From the cell containing the given text, extract its center point as (x, y) coordinate. 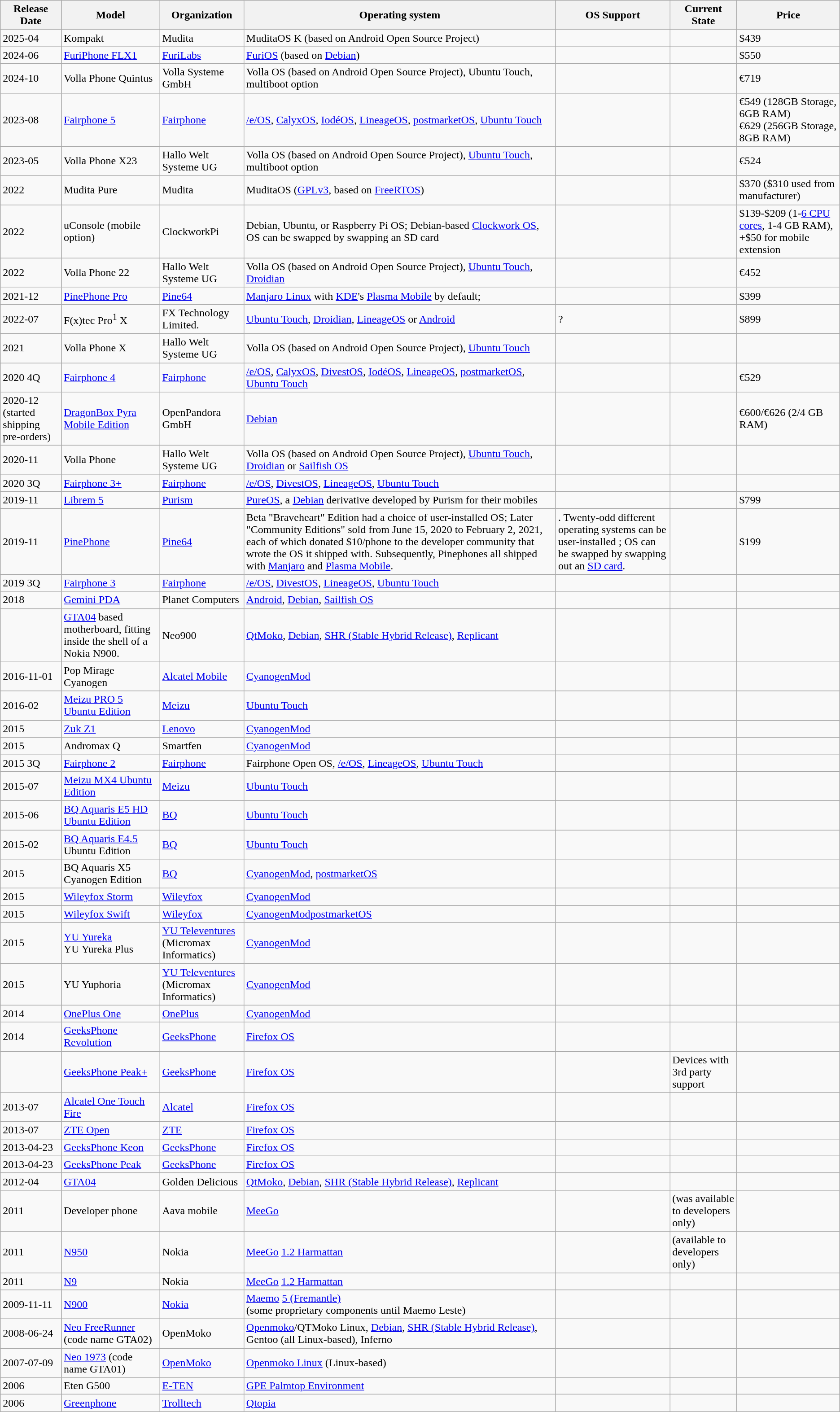
2008-06-24 (31, 1333)
Maemo 5 (Fremantle) (some proprietary components until Maemo Leste) (399, 1305)
2020 4Q (31, 377)
BQ Aquaris E4.5 Ubuntu Edition (110, 844)
$899 (788, 319)
Alcatel (202, 1107)
Alcatel Mobile (202, 677)
PinePhone Pro (110, 296)
ZTE (202, 1130)
Trolltech (202, 1403)
Volla Systeme GmbH (202, 78)
2020-11 (31, 460)
Eten G500 (110, 1386)
2019 3Q (31, 583)
Wileyfox Swift (110, 914)
Gemini PDA (110, 600)
2015 3Q (31, 763)
2016-02 (31, 705)
MuditaOS (GPLv3, based on FreeRTOS) (399, 190)
Wileyfox Storm (110, 897)
uConsole (mobile option) (110, 232)
CyanogenModpostmarketOS (399, 914)
GPE Palmtop Environment (399, 1386)
/e/OS, CalyxOS, DivestOS, IodéOS, LineageOS, postmarketOS, Ubuntu Touch (399, 377)
CyanogenMod, postmarketOS (399, 874)
2016-11-01 (31, 677)
Pop Mirage Cyanogen (110, 677)
Neo900 (202, 635)
$139-$209 (1-6 CPU cores, 1-4 GB RAM), +$50 for mobile extension (788, 232)
2012-04 (31, 1181)
BQ Aquaris E5 HD Ubuntu Edition (110, 815)
Organization (202, 15)
MeeGo (399, 1211)
Openmoko/QTMoko Linux, Debian, SHR (Stable Hybrid Release), Gentoo (all Linux-based), Inferno (399, 1333)
GeeksPhone Revolution (110, 1036)
Ubuntu Touch, Droidian, LineageOS or Android (399, 319)
GeeksPhone Peak (110, 1164)
F(x)tec Pro1 X (110, 319)
€452 (788, 273)
2023-05 (31, 161)
Planet Computers (202, 600)
Fairphone 2 (110, 763)
2015-07 (31, 786)
Volla Phone Quintus (110, 78)
DragonBox Pyra Mobile Edition (110, 419)
FuriOS (based on Debian) (399, 55)
Current State (704, 15)
Manjaro Linux with KDE's Plasma Mobile by default; (399, 296)
Meizu MX4 Ubuntu Edition (110, 786)
Fairphone Open OS, /e/OS, LineageOS, Ubuntu Touch (399, 763)
OpenPandora GmbH (202, 419)
(was available to developers only) (704, 1211)
2015-02 (31, 844)
. Twenty-odd different operating systems can be user-installed ; OS can be swapped by swapping out an SD card. (612, 542)
GeeksPhone Peak+ (110, 1072)
GTA04 (110, 1181)
2007-07-09 (31, 1363)
OS Support (612, 15)
€600/€626 (2/4 GB RAM) (788, 419)
YU Yuphoria (110, 984)
2020-12 (started shipping pre-orders) (31, 419)
PureOS, a Debian derivative developed by Purism for their mobiles (399, 500)
FX Technology Limited. (202, 319)
GeeksPhone Keon (110, 1147)
PinePhone (110, 542)
Lenovo (202, 729)
ClockworkPi (202, 232)
(available to developers only) (704, 1252)
Fairphone 4 (110, 377)
Meizu PRO 5 Ubuntu Edition (110, 705)
ZTE Open (110, 1130)
Operating system (399, 15)
? (612, 319)
Librem 5 (110, 500)
Purism (202, 500)
Model (110, 15)
Debian, Ubuntu, or Raspberry Pi OS; Debian-based Clockwork OS, OS can be swapped by swapping an SD card (399, 232)
Aava mobile (202, 1211)
2023-08 (31, 119)
Volla OS (based on Android Open Source Project), Ubuntu Touch (399, 348)
Release Date (31, 15)
Neo 1973 (code name GTA01) (110, 1363)
Greenphone (110, 1403)
Volla Phone 22 (110, 273)
BQ Aquaris X5 Cyanogen Edition (110, 874)
YU Yureka YU Yureka Plus (110, 943)
Volla Phone X23 (110, 161)
Volla OS (based on Android Open Source Project), Ubuntu Touch, Droidian (399, 273)
Kompakt (110, 38)
Devices with 3rd party support (704, 1072)
Golden Delicious (202, 1181)
Alcatel One Touch Fire (110, 1107)
N9 (110, 1281)
2024-06 (31, 55)
Mudita Pure (110, 190)
$399 (788, 296)
2018 (31, 600)
MuditaOS K (based on Android Open Source Project) (399, 38)
$370 ($310 used from manufacturer) (788, 190)
Volla OS (based on Android Open Source Project), Ubuntu Touch, Droidian or Sailfish OS (399, 460)
2021 (31, 348)
€719 (788, 78)
/e/OS, CalyxOS, IodéOS, LineageOS, postmarketOS, Ubuntu Touch (399, 119)
Openmoko Linux (Linux-based) (399, 1363)
Volla Phone X (110, 348)
2024-10 (31, 78)
$199 (788, 542)
Android, Debian, Sailfish OS (399, 600)
$799 (788, 500)
Neo FreeRunner (code name GTA02) (110, 1333)
OnePlus (202, 1014)
€529 (788, 377)
Fairphone 5 (110, 119)
2009-11-11 (31, 1305)
Fairphone 3 (110, 583)
OnePlus One (110, 1014)
Zuk Z1 (110, 729)
N950 (110, 1252)
2021-12 (31, 296)
GTA04 based motherboard, fitting inside the shell of a Nokia N900. (110, 635)
Debian (399, 419)
€524 (788, 161)
FuriPhone FLX1 (110, 55)
N900 (110, 1305)
Price (788, 15)
2020 3Q (31, 483)
Andromax Q (110, 746)
€549 (128GB Storage, 6GB RAM)€629 (256GB Storage, 8GB RAM) (788, 119)
2015-06 (31, 815)
FuriLabs (202, 55)
Volla Phone (110, 460)
E-TEN (202, 1386)
$550 (788, 55)
Developer phone (110, 1211)
Smartfen (202, 746)
Qtopia (399, 1403)
2022-07 (31, 319)
Fairphone 3+ (110, 483)
2025-04 (31, 38)
$439 (788, 38)
